From the cell containing the given text, extract its center point as [X, Y] coordinate. 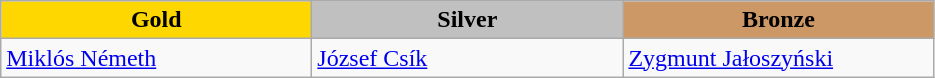
Bronze [778, 20]
Zygmunt Jałoszyński [778, 58]
Miklós Németh [156, 58]
Gold [156, 20]
József Csík [468, 58]
Silver [468, 20]
